Pinpoint the cell where the given text exists, returning its [X, Y] midpoint coordinate. 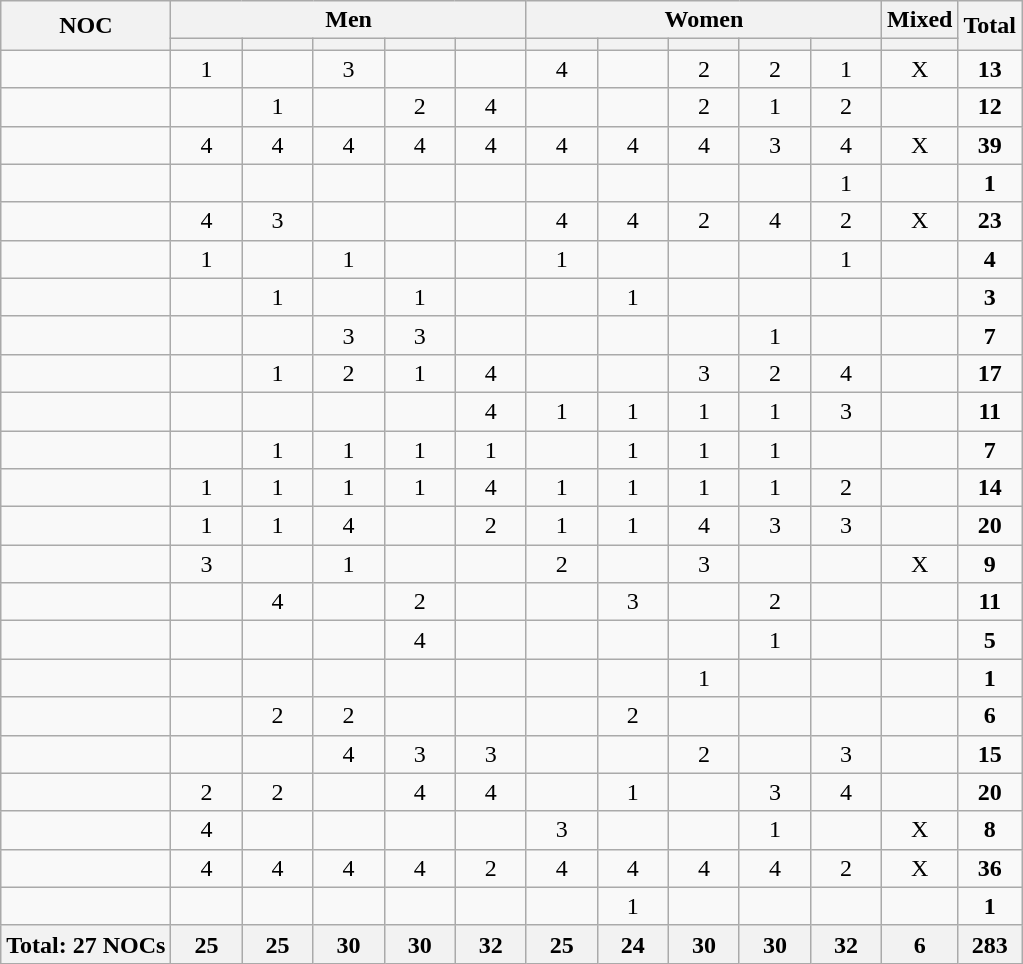
36 [990, 868]
14 [990, 488]
8 [990, 830]
12 [990, 107]
13 [990, 69]
Women [704, 20]
Total [990, 26]
15 [990, 754]
23 [990, 221]
Men [348, 20]
39 [990, 145]
NOC [86, 26]
5 [990, 640]
24 [632, 944]
9 [990, 564]
Mixed [920, 20]
Total: 27 NOCs [86, 944]
283 [990, 944]
17 [990, 373]
